Capture the cell that displays the provided text and extract its (X, Y) central coordinate. 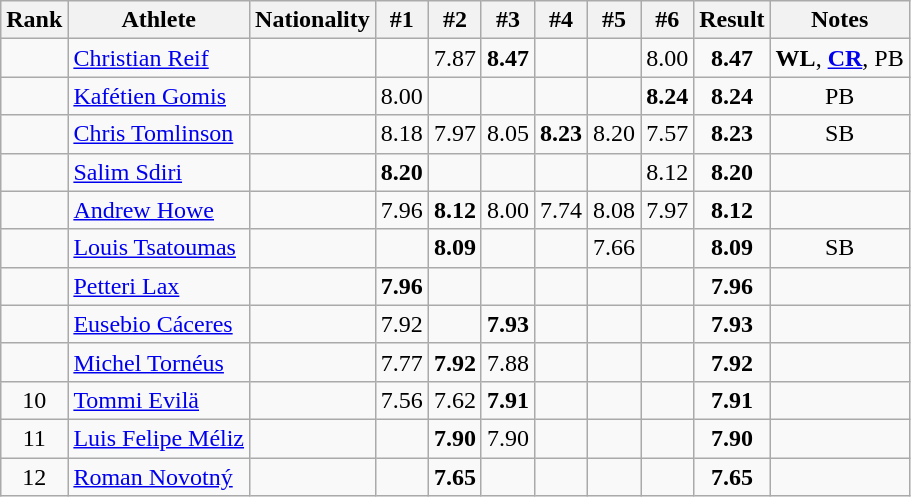
12 (34, 477)
Notes (840, 20)
Petteri Lax (159, 286)
#4 (560, 20)
Nationality (313, 20)
8.05 (508, 134)
Salim Sdiri (159, 172)
Louis Tsatoumas (159, 248)
Christian Reif (159, 58)
#1 (402, 20)
Rank (34, 20)
7.88 (508, 362)
Luis Felipe Méliz (159, 438)
10 (34, 400)
WL, CR, PB (840, 58)
Result (732, 20)
7.74 (560, 210)
11 (34, 438)
Chris Tomlinson (159, 134)
8.18 (402, 134)
7.87 (454, 58)
7.66 (614, 248)
Kafétien Gomis (159, 96)
#6 (668, 20)
Michel Tornéus (159, 362)
7.57 (668, 134)
7.56 (402, 400)
#2 (454, 20)
Eusebio Cáceres (159, 324)
7.62 (454, 400)
7.77 (402, 362)
Roman Novotný (159, 477)
#3 (508, 20)
8.08 (614, 210)
#5 (614, 20)
Athlete (159, 20)
Tommi Evilä (159, 400)
Andrew Howe (159, 210)
PB (840, 96)
